Scan for the cell matching the given text and deliver its (X, Y) coordinate at center. 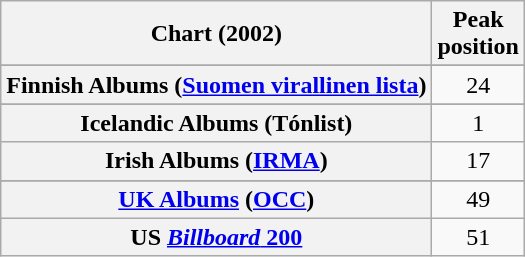
51 (478, 237)
Finnish Albums (Suomen virallinen lista) (216, 85)
UK Albums (OCC) (216, 199)
1 (478, 123)
49 (478, 199)
Peakposition (478, 34)
Chart (2002) (216, 34)
US Billboard 200 (216, 237)
17 (478, 161)
24 (478, 85)
Irish Albums (IRMA) (216, 161)
Icelandic Albums (Tónlist) (216, 123)
